Determine the (X, Y) coordinate at the center of the cell enclosing the given text.  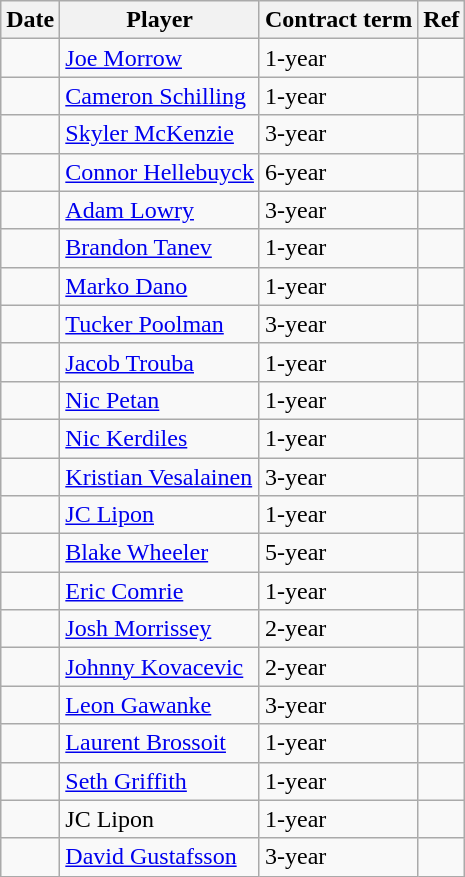
Brandon Tanev (160, 248)
Cameron Schilling (160, 96)
Adam Lowry (160, 210)
Marko Dano (160, 286)
Johnny Kovacevic (160, 667)
Connor Hellebuyck (160, 172)
Laurent Brossoit (160, 743)
Jacob Trouba (160, 362)
David Gustafsson (160, 857)
Tucker Poolman (160, 324)
Ref (442, 20)
Nic Petan (160, 400)
Josh Morrissey (160, 629)
Eric Comrie (160, 591)
Leon Gawanke (160, 705)
Seth Griffith (160, 781)
Skyler McKenzie (160, 134)
Joe Morrow (160, 58)
Nic Kerdiles (160, 438)
Date (30, 20)
Blake Wheeler (160, 553)
Kristian Vesalainen (160, 477)
6-year (338, 172)
Contract term (338, 20)
5-year (338, 553)
Player (160, 20)
